Detect which cell encompasses the target text, then output its [X, Y] center coordinate. 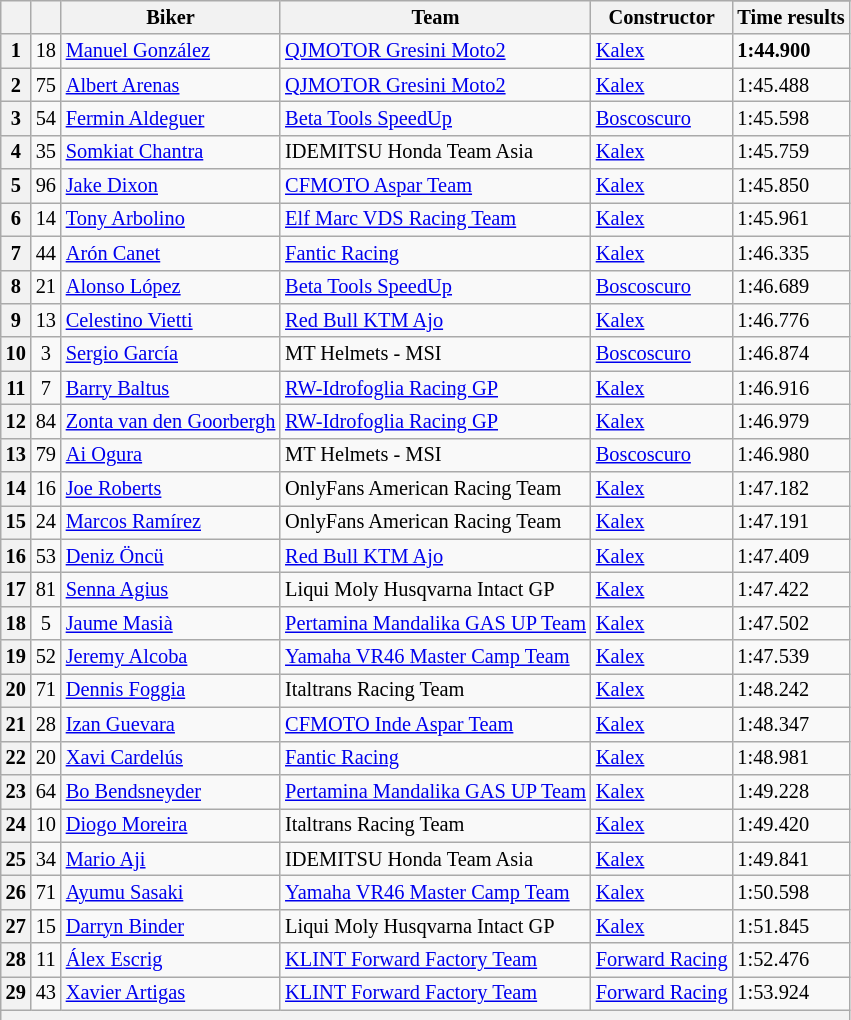
Team [436, 17]
26 [16, 892]
Xavier Artigas [170, 993]
75 [46, 85]
6 [16, 219]
9 [16, 320]
34 [46, 859]
81 [46, 589]
Jaume Masià [170, 623]
Time results [790, 17]
79 [46, 455]
Joe Roberts [170, 489]
1 [16, 51]
Izan Guevara [170, 724]
Senna Agius [170, 589]
1:47.539 [790, 657]
Alonso López [170, 287]
4 [16, 152]
Diogo Moreira [170, 825]
1:46.916 [790, 388]
53 [46, 556]
22 [16, 758]
Albert Arenas [170, 85]
Fermin Aldeguer [170, 118]
Ayumu Sasaki [170, 892]
1:45.961 [790, 219]
CFMOTO Inde Aspar Team [436, 724]
Manuel González [170, 51]
Xavi Cardelús [170, 758]
1:48.242 [790, 690]
1:52.476 [790, 960]
43 [46, 993]
Jeremy Alcoba [170, 657]
Tony Arbolino [170, 219]
44 [46, 253]
Marcos Ramírez [170, 522]
1:45.598 [790, 118]
52 [46, 657]
1:49.841 [790, 859]
Deniz Öncü [170, 556]
Bo Bendsneyder [170, 791]
Jake Dixon [170, 186]
1:46.874 [790, 354]
1:46.335 [790, 253]
96 [46, 186]
Elf Marc VDS Racing Team [436, 219]
1:45.488 [790, 85]
Biker [170, 17]
Mario Aji [170, 859]
84 [46, 421]
54 [46, 118]
1:47.409 [790, 556]
1:48.981 [790, 758]
1:53.924 [790, 993]
1:46.979 [790, 421]
35 [46, 152]
8 [16, 287]
1:44.900 [790, 51]
64 [46, 791]
Celestino Vietti [170, 320]
12 [16, 421]
Ai Ogura [170, 455]
Sergio García [170, 354]
Zonta van den Goorbergh [170, 421]
25 [16, 859]
1:49.420 [790, 825]
Constructor [662, 17]
1:51.845 [790, 926]
1:47.191 [790, 522]
1:45.759 [790, 152]
2 [16, 85]
CFMOTO Aspar Team [436, 186]
Barry Baltus [170, 388]
Somkiat Chantra [170, 152]
17 [16, 589]
1:46.689 [790, 287]
Dennis Foggia [170, 690]
1:48.347 [790, 724]
1:46.776 [790, 320]
23 [16, 791]
1:47.502 [790, 623]
1:47.422 [790, 589]
29 [16, 993]
Álex Escrig [170, 960]
27 [16, 926]
1:47.182 [790, 489]
Arón Canet [170, 253]
1:45.850 [790, 186]
1:46.980 [790, 455]
1:49.228 [790, 791]
Darryn Binder [170, 926]
19 [16, 657]
1:50.598 [790, 892]
